Pinpoint the cell where the given text exists, returning its (X, Y) midpoint coordinate. 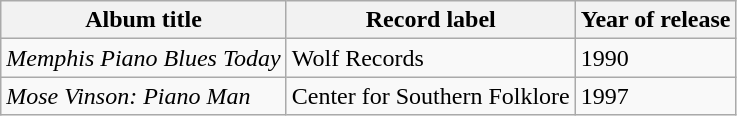
Album title (144, 20)
1990 (656, 58)
Record label (430, 20)
Memphis Piano Blues Today (144, 58)
Mose Vinson: Piano Man (144, 96)
Wolf Records (430, 58)
Center for Southern Folklore (430, 96)
1997 (656, 96)
Year of release (656, 20)
